Search for the cell housing the specified text and yield its [X, Y] center coordinate. 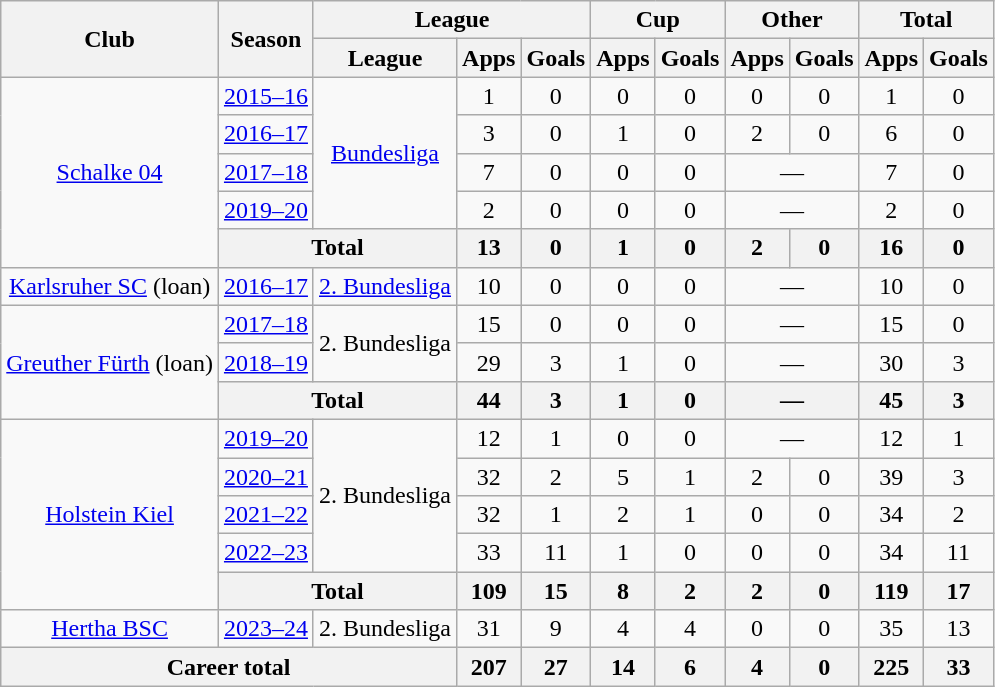
2020–21 [266, 477]
45 [891, 400]
Club [110, 39]
35 [891, 629]
Karlsruher SC (loan) [110, 286]
27 [556, 667]
17 [959, 591]
2022–23 [266, 553]
Season [266, 39]
119 [891, 591]
109 [489, 591]
31 [489, 629]
Other [792, 20]
9 [556, 629]
2018–19 [266, 362]
Hertha BSC [110, 629]
Cup [658, 20]
30 [891, 362]
5 [623, 477]
14 [623, 667]
Career total [229, 667]
Bundesliga [384, 153]
225 [891, 667]
2021–22 [266, 515]
Schalke 04 [110, 172]
8 [623, 591]
39 [891, 477]
2015–16 [266, 96]
44 [489, 400]
Holstein Kiel [110, 514]
16 [891, 248]
Greuther Fürth (loan) [110, 362]
207 [489, 667]
2023–24 [266, 629]
29 [489, 362]
